Return (X, Y) of the center of cell containing provided text 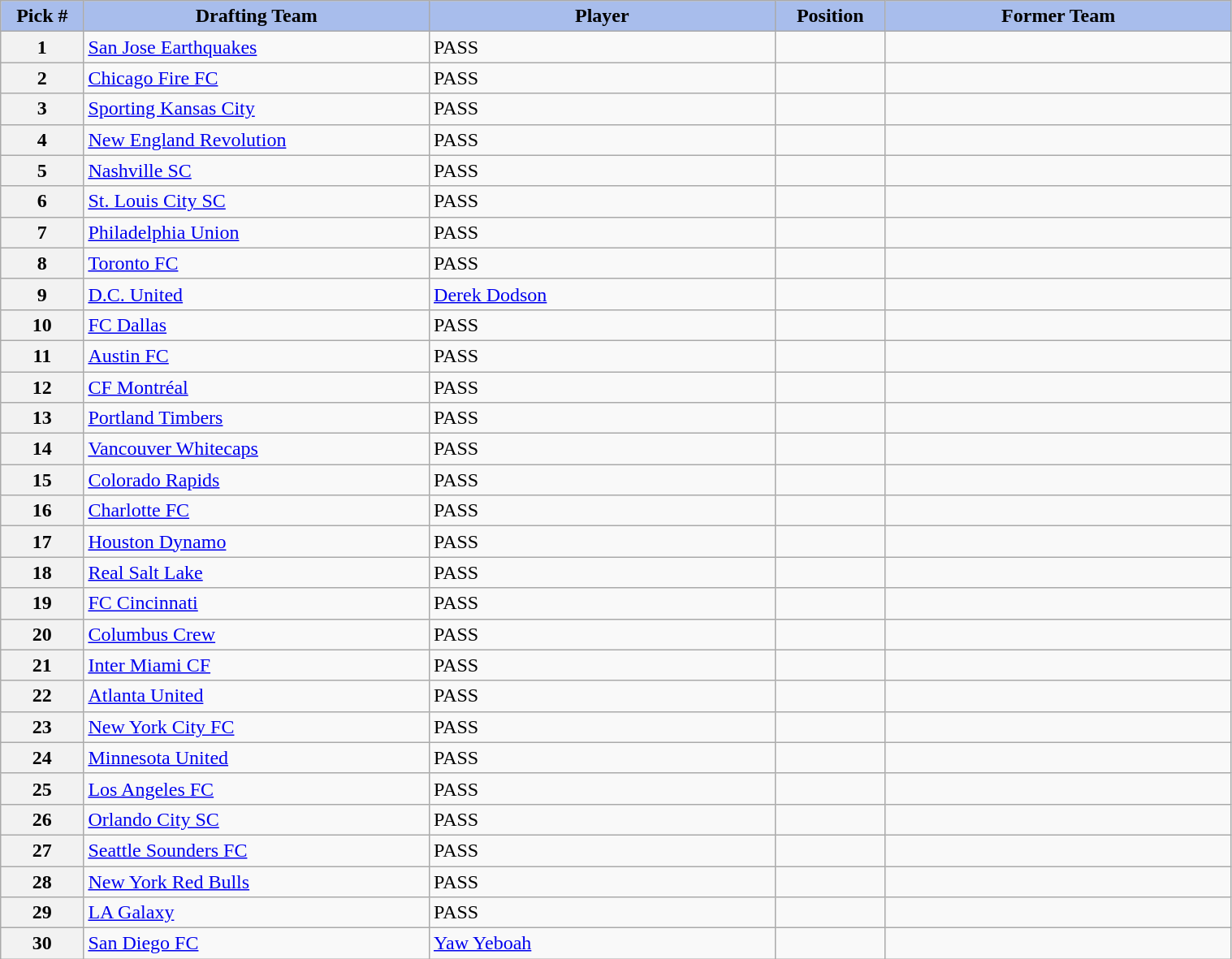
Charlotte FC (257, 511)
FC Dallas (257, 325)
22 (42, 696)
Pick # (42, 16)
3 (42, 109)
28 (42, 881)
10 (42, 325)
1 (42, 47)
14 (42, 449)
San Jose Earthquakes (257, 47)
30 (42, 944)
Orlando City SC (257, 819)
Houston Dynamo (257, 542)
29 (42, 913)
19 (42, 603)
20 (42, 634)
Position (830, 16)
15 (42, 480)
Drafting Team (257, 16)
St. Louis City SC (257, 201)
12 (42, 387)
Seattle Sounders FC (257, 850)
Player (603, 16)
Los Angeles FC (257, 788)
Atlanta United (257, 696)
Vancouver Whitecaps (257, 449)
Colorado Rapids (257, 480)
26 (42, 819)
Toronto FC (257, 263)
9 (42, 294)
2 (42, 78)
5 (42, 171)
4 (42, 140)
Sporting Kansas City (257, 109)
Former Team (1058, 16)
New England Revolution (257, 140)
Yaw Yeboah (603, 944)
New York Red Bulls (257, 881)
LA Galaxy (257, 913)
Real Salt Lake (257, 572)
25 (42, 788)
Nashville SC (257, 171)
27 (42, 850)
7 (42, 232)
18 (42, 572)
San Diego FC (257, 944)
FC Cincinnati (257, 603)
17 (42, 542)
11 (42, 356)
6 (42, 201)
Columbus Crew (257, 634)
Derek Dodson (603, 294)
Minnesota United (257, 758)
13 (42, 418)
Austin FC (257, 356)
Portland Timbers (257, 418)
Inter Miami CF (257, 665)
Chicago Fire FC (257, 78)
23 (42, 727)
8 (42, 263)
New York City FC (257, 727)
16 (42, 511)
Philadelphia Union (257, 232)
D.C. United (257, 294)
21 (42, 665)
CF Montréal (257, 387)
24 (42, 758)
